Provide the (x, y) coordinate of the cell's center where the given text is located.  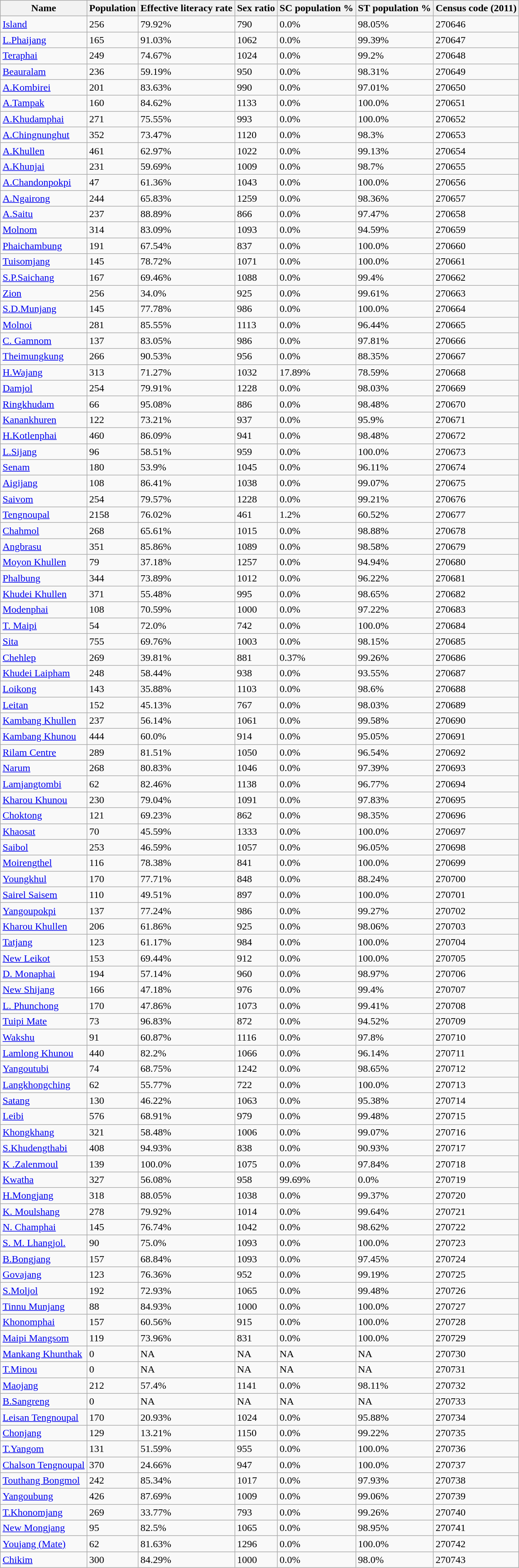
165 (112, 40)
1066 (256, 1053)
Senam (44, 467)
270677 (476, 515)
97.47% (394, 214)
H.Mongjang (44, 1195)
352 (112, 135)
270679 (476, 547)
1138 (256, 784)
96.14% (394, 1053)
278 (112, 1212)
1120 (256, 135)
97.39% (394, 768)
166 (112, 990)
97.83% (394, 800)
Chalson Tengnoupal (44, 1464)
99.61% (394, 293)
Tinnu Munjang (44, 1306)
13.21% (186, 1433)
60.52% (394, 515)
39.81% (186, 657)
1088 (256, 277)
83.09% (186, 230)
73.21% (186, 420)
Leitan (44, 705)
70 (112, 831)
314 (112, 230)
Kanankhuren (44, 420)
95.38% (394, 1101)
270660 (476, 246)
1062 (256, 40)
Khudei Khullen (44, 594)
270731 (476, 1370)
Tatjang (44, 942)
S. M. Lhangjol. (44, 1243)
Khonomphai (44, 1322)
755 (112, 641)
74 (112, 1069)
1075 (256, 1164)
270684 (476, 626)
270722 (476, 1227)
B.Bongjang (44, 1259)
90.93% (394, 1148)
Yangoupokpi (44, 910)
A.Saitu (44, 214)
1073 (256, 1006)
Damjol (44, 388)
1050 (256, 752)
270675 (476, 483)
0.37% (316, 657)
266 (112, 356)
99.41% (394, 1006)
98.58% (394, 547)
Lamlong Khunou (44, 1053)
129 (112, 1433)
270728 (476, 1322)
S.Moljol (44, 1291)
New Mongjang (44, 1528)
SC population % (316, 8)
270736 (476, 1449)
Choktong (44, 816)
96.22% (394, 578)
96.44% (394, 325)
270715 (476, 1116)
321 (112, 1132)
20.93% (186, 1417)
270648 (476, 56)
98.35% (394, 816)
98.95% (394, 1528)
51.59% (186, 1449)
97.01% (394, 87)
70.59% (186, 610)
270711 (476, 1053)
231 (112, 166)
Khongkhang (44, 1132)
270720 (476, 1195)
941 (256, 435)
937 (256, 420)
88.05% (186, 1195)
91.03% (186, 40)
131 (112, 1449)
1091 (256, 800)
270659 (476, 230)
77.71% (186, 879)
270691 (476, 737)
426 (112, 1496)
T.Yangom (44, 1449)
Chikim (44, 1560)
Touthang Bongmol (44, 1481)
99.27% (394, 910)
ST population % (394, 8)
270670 (476, 404)
Beauralam (44, 72)
236 (112, 72)
94.59% (394, 230)
78.38% (186, 863)
New Leikot (44, 958)
838 (256, 1148)
73.47% (186, 135)
Molnom (44, 230)
270719 (476, 1180)
1017 (256, 1481)
90 (112, 1243)
97.81% (394, 341)
984 (256, 942)
Maipi Mangsom (44, 1338)
37.18% (186, 562)
270683 (476, 610)
270669 (476, 388)
88.35% (394, 356)
914 (256, 737)
1061 (256, 721)
300 (112, 1560)
Tuipi Mate (44, 1021)
1014 (256, 1212)
58.44% (186, 673)
47.86% (186, 1006)
270707 (476, 990)
Lamjangtombi (44, 784)
82.5% (186, 1528)
88 (112, 1306)
440 (112, 1053)
993 (256, 119)
85.34% (186, 1481)
270653 (476, 135)
270709 (476, 1021)
69.44% (186, 958)
69.46% (186, 277)
956 (256, 356)
Sita (44, 641)
244 (112, 198)
167 (112, 277)
Moirengthel (44, 863)
Saibol (44, 847)
1045 (256, 467)
192 (112, 1291)
1257 (256, 562)
88.89% (186, 214)
270668 (476, 372)
65.83% (186, 198)
68.75% (186, 1069)
270697 (476, 831)
60.0% (186, 737)
270732 (476, 1385)
94.52% (394, 1021)
793 (256, 1512)
61.36% (186, 182)
270650 (476, 87)
67.54% (186, 246)
841 (256, 863)
72.93% (186, 1291)
76.74% (186, 1227)
Tengnoupal (44, 515)
318 (112, 1195)
98.62% (394, 1227)
270671 (476, 420)
1133 (256, 103)
Rilam Centre (44, 752)
327 (112, 1180)
60.87% (186, 1037)
98.11% (394, 1385)
955 (256, 1449)
212 (112, 1385)
1259 (256, 198)
270699 (476, 863)
69.23% (186, 816)
270725 (476, 1275)
270701 (476, 895)
76.36% (186, 1275)
1015 (256, 531)
271 (112, 119)
Angbrasu (44, 547)
460 (112, 435)
59.69% (186, 166)
958 (256, 1180)
270710 (476, 1037)
371 (112, 594)
A.Khudamphai (44, 119)
24.66% (186, 1464)
270658 (476, 214)
Molnoi (44, 325)
73.96% (186, 1338)
270649 (476, 72)
L.Sijang (44, 451)
Youjang (Mate) (44, 1544)
1006 (256, 1132)
1042 (256, 1227)
444 (112, 737)
370 (112, 1464)
270693 (476, 768)
194 (112, 974)
84.62% (186, 103)
Maojang (44, 1385)
68.91% (186, 1116)
61.86% (186, 926)
77.78% (186, 309)
976 (256, 990)
790 (256, 24)
98.97% (394, 974)
78.59% (394, 372)
57.14% (186, 974)
1150 (256, 1433)
Zion (44, 293)
B.Sangreng (44, 1401)
270687 (476, 673)
86.41% (186, 483)
1022 (256, 151)
S.P.Saichang (44, 277)
270740 (476, 1512)
80.83% (186, 768)
99.22% (394, 1433)
270742 (476, 1544)
344 (112, 578)
270735 (476, 1433)
122 (112, 420)
97.93% (394, 1481)
98.15% (394, 641)
Kambang Khullen (44, 721)
576 (112, 1116)
S.D.Munjang (44, 309)
270652 (476, 119)
56.08% (186, 1180)
270714 (476, 1101)
270703 (476, 926)
97.22% (394, 610)
270724 (476, 1259)
Teraphai (44, 56)
289 (112, 752)
79.57% (186, 499)
897 (256, 895)
A.Chingnunghut (44, 135)
96.05% (394, 847)
1071 (256, 262)
270667 (476, 356)
947 (256, 1464)
270676 (476, 499)
96.83% (186, 1021)
270696 (476, 816)
270713 (476, 1085)
270685 (476, 641)
Modenphai (44, 610)
96.77% (394, 784)
98.36% (394, 198)
848 (256, 879)
270689 (476, 705)
58.51% (186, 451)
2158 (112, 515)
72.0% (186, 626)
47.18% (186, 990)
143 (112, 689)
Satang (44, 1101)
Mankang Khunthak (44, 1354)
96.11% (394, 467)
270738 (476, 1481)
160 (112, 103)
201 (112, 87)
270678 (476, 531)
46.59% (186, 847)
Chehlep (44, 657)
1141 (256, 1385)
34.0% (186, 293)
270665 (476, 325)
1242 (256, 1069)
88.24% (394, 879)
Moyon Khullen (44, 562)
270657 (476, 198)
950 (256, 72)
95.9% (394, 420)
960 (256, 974)
99.69% (316, 1180)
79.04% (186, 800)
75.0% (186, 1243)
86.09% (186, 435)
270739 (476, 1496)
T.Khonomjang (44, 1512)
96 (112, 451)
270672 (476, 435)
84.29% (186, 1560)
87.69% (186, 1496)
55.77% (186, 1085)
270726 (476, 1291)
99.06% (394, 1496)
60.56% (186, 1322)
H.Kotlenphai (44, 435)
152 (112, 705)
L.Phaijang (44, 40)
A.Khullen (44, 151)
99.21% (394, 499)
270655 (476, 166)
65.61% (186, 531)
248 (112, 673)
62.97% (186, 151)
270723 (476, 1243)
270654 (476, 151)
D. Monaphai (44, 974)
K .Zalenmoul (44, 1164)
1296 (256, 1544)
270743 (476, 1560)
281 (112, 325)
99.2% (394, 56)
93.55% (394, 673)
Narum (44, 768)
270706 (476, 974)
1089 (256, 547)
99.19% (394, 1275)
Wakshu (44, 1037)
270708 (476, 1006)
77.24% (186, 910)
Khudei Laipham (44, 673)
Chahmol (44, 531)
742 (256, 626)
Chonjang (44, 1433)
270680 (476, 562)
Kharou Khullen (44, 926)
153 (112, 958)
270729 (476, 1338)
95 (112, 1528)
98.06% (394, 926)
Census code (2011) (476, 8)
99.64% (394, 1212)
A.Khunjai (44, 166)
130 (112, 1101)
886 (256, 404)
270656 (476, 182)
990 (256, 87)
270690 (476, 721)
1333 (256, 831)
81.63% (186, 1544)
270688 (476, 689)
408 (112, 1148)
Kharou Khunou (44, 800)
Tuisomjang (44, 262)
180 (112, 467)
68.84% (186, 1259)
98.3% (394, 135)
121 (112, 816)
74.67% (186, 56)
Sairel Saisem (44, 895)
270730 (476, 1354)
T.Minou (44, 1370)
Effective literacy rate (186, 8)
61.17% (186, 942)
270716 (476, 1132)
C. Gamnom (44, 341)
96.54% (394, 752)
L. Phunchong (44, 1006)
Name (44, 8)
59.19% (186, 72)
191 (112, 246)
83.05% (186, 341)
270721 (476, 1212)
270702 (476, 910)
Khaosat (44, 831)
270737 (476, 1464)
881 (256, 657)
79 (112, 562)
110 (112, 895)
938 (256, 673)
242 (112, 1481)
139 (112, 1164)
53.9% (186, 467)
97.45% (394, 1259)
270682 (476, 594)
915 (256, 1322)
66 (112, 404)
270734 (476, 1417)
Theimungkung (44, 356)
35.88% (186, 689)
866 (256, 214)
A.Chandonpokpi (44, 182)
K. Moulshang (44, 1212)
98.7% (394, 166)
Leibi (44, 1116)
75.55% (186, 119)
45.13% (186, 705)
46.22% (186, 1101)
270741 (476, 1528)
82.2% (186, 1053)
351 (112, 547)
81.51% (186, 752)
952 (256, 1275)
1113 (256, 325)
99.39% (394, 40)
722 (256, 1085)
57.4% (186, 1385)
79.91% (186, 388)
Kambang Khunou (44, 737)
69.76% (186, 641)
Yangoutubi (44, 1069)
270712 (476, 1069)
54 (112, 626)
H.Wajang (44, 372)
85.55% (186, 325)
76.02% (186, 515)
A.Kombirei (44, 87)
270733 (476, 1401)
33.77% (186, 1512)
270698 (476, 847)
270694 (476, 784)
767 (256, 705)
270695 (476, 800)
1103 (256, 689)
270651 (476, 103)
98.6% (394, 689)
98.31% (394, 72)
249 (112, 56)
85.86% (186, 547)
1116 (256, 1037)
270647 (476, 40)
45.59% (186, 831)
98.05% (394, 24)
270666 (476, 341)
253 (112, 847)
New Shijang (44, 990)
95.08% (186, 404)
959 (256, 451)
270681 (476, 578)
84.93% (186, 1306)
979 (256, 1116)
95.88% (394, 1417)
99.13% (394, 151)
1012 (256, 578)
99.58% (394, 721)
91 (112, 1037)
56.14% (186, 721)
Island (44, 24)
90.53% (186, 356)
Kwatha (44, 1180)
99.37% (394, 1195)
230 (112, 800)
270727 (476, 1306)
47 (112, 182)
270705 (476, 958)
55.48% (186, 594)
97.8% (394, 1037)
Sex ratio (256, 8)
Youngkhul (44, 879)
A.Tampak (44, 103)
N. Champhai (44, 1227)
119 (112, 1338)
270686 (476, 657)
Phaichambung (44, 246)
116 (112, 863)
94.94% (394, 562)
98.88% (394, 531)
1057 (256, 847)
313 (112, 372)
Saivom (44, 499)
83.63% (186, 87)
58.48% (186, 1132)
995 (256, 594)
73.89% (186, 578)
Loikong (44, 689)
S.Khudengthabi (44, 1148)
95.05% (394, 737)
1046 (256, 768)
1003 (256, 641)
98.0% (394, 1560)
270661 (476, 262)
1043 (256, 182)
837 (256, 246)
1.2% (316, 515)
270663 (476, 293)
Govajang (44, 1275)
82.46% (186, 784)
270674 (476, 467)
Langkhongching (44, 1085)
270692 (476, 752)
17.89% (316, 372)
78.72% (186, 262)
Leisan Tengnoupal (44, 1417)
270646 (476, 24)
831 (256, 1338)
270673 (476, 451)
270704 (476, 942)
97.84% (394, 1164)
270718 (476, 1164)
270662 (476, 277)
73 (112, 1021)
Phalbung (44, 578)
1063 (256, 1101)
872 (256, 1021)
94.93% (186, 1148)
49.51% (186, 895)
206 (112, 926)
Aigijang (44, 483)
270700 (476, 879)
862 (256, 816)
Yangoubung (44, 1496)
A.Ngairong (44, 198)
T. Maipi (44, 626)
Population (112, 8)
1032 (256, 372)
71.27% (186, 372)
270664 (476, 309)
270717 (476, 1148)
912 (256, 958)
Ringkhudam (44, 404)
